Search for the cell housing the specified text and yield its [x, y] center coordinate. 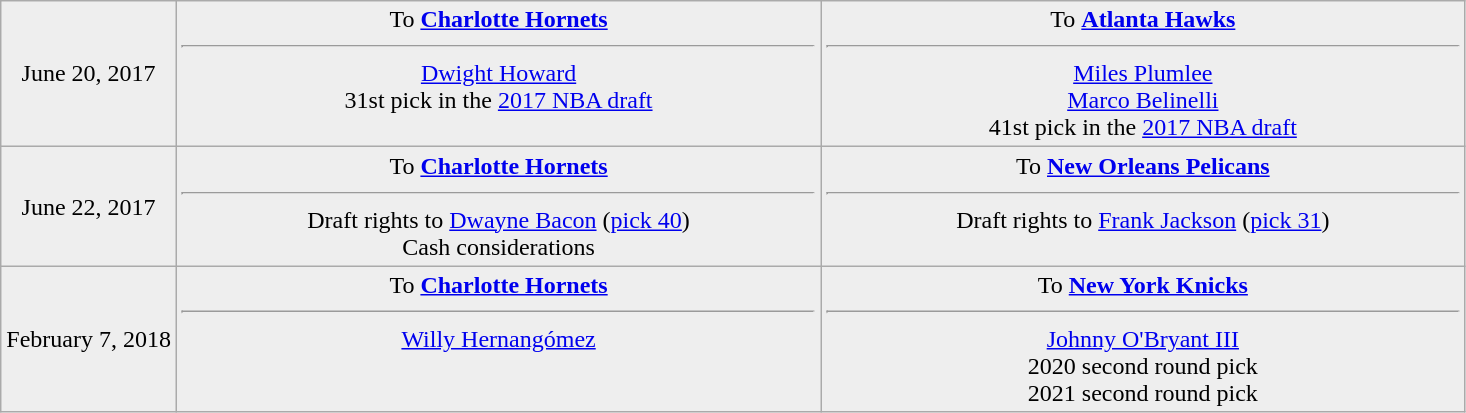
To Charlotte HornetsDwight Howard31st pick in the 2017 NBA draft [498, 74]
To Charlotte HornetsWilly Hernangómez [498, 339]
To Atlanta HawksMiles PlumleeMarco Belinelli41st pick in the 2017 NBA draft [1143, 74]
June 22, 2017 [89, 206]
June 20, 2017 [89, 74]
To Charlotte HornetsDraft rights to Dwayne Bacon (pick 40)Cash considerations [498, 206]
To New York KnicksJohnny O'Bryant III2020 second round pick2021 second round pick [1143, 339]
To New Orleans PelicansDraft rights to Frank Jackson (pick 31) [1143, 206]
February 7, 2018 [89, 339]
